Locate the cell with the specified text and output its (X, Y) center coordinate. 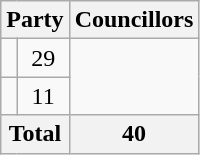
Party (35, 20)
11 (43, 96)
40 (134, 134)
Councillors (134, 20)
Total (35, 134)
29 (43, 58)
